Return [x, y] of the center of cell containing provided text 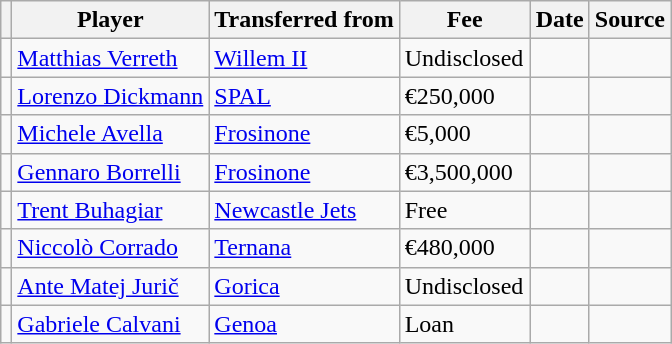
€480,000 [464, 248]
Ante Matej Jurič [110, 286]
Player [110, 20]
Gorica [304, 286]
Matthias Verreth [110, 58]
Free [464, 210]
€250,000 [464, 96]
Source [630, 20]
Gabriele Calvani [110, 324]
Willem II [304, 58]
€5,000 [464, 134]
Date [560, 20]
Lorenzo Dickmann [110, 96]
Ternana [304, 248]
Transferred from [304, 20]
Fee [464, 20]
Trent Buhagiar [110, 210]
€3,500,000 [464, 172]
Genoa [304, 324]
Gennaro Borrelli [110, 172]
Loan [464, 324]
Niccolò Corrado [110, 248]
Newcastle Jets [304, 210]
Michele Avella [110, 134]
SPAL [304, 96]
